Find where the given text appears and provide that cell's center as [X, Y] coordinate. 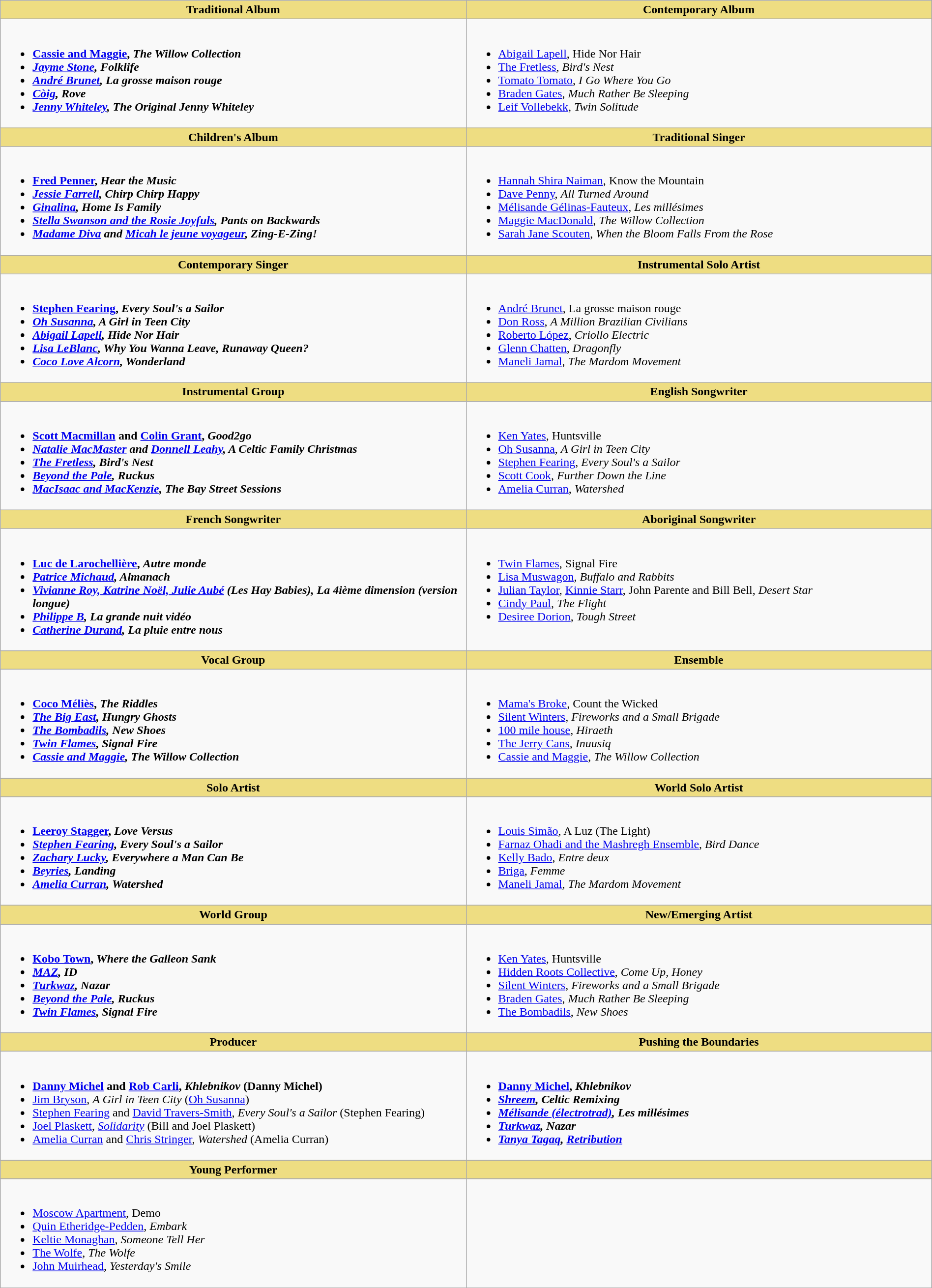
Contemporary Singer [233, 264]
Solo Artist [233, 787]
Vocal Group [233, 660]
Young Performer [233, 1170]
Kobo Town, Where the Galleon SankMAZ, IDTurkwaz, NazarBeyond the Pale, RuckusTwin Flames, Signal Fire [233, 978]
French Songwriter [233, 519]
World Group [233, 915]
Moscow Apartment, DemoQuin Etheridge-Pedden, EmbarkKeltie Monaghan, Someone Tell HerThe Wolfe, The WolfeJohn Muirhead, Yesterday's Smile [233, 1233]
New/Emerging Artist [699, 915]
Aboriginal Songwriter [699, 519]
World Solo Artist [699, 787]
Leeroy Stagger, Love VersusStephen Fearing, Every Soul's a SailorZachary Lucky, Everywhere a Man Can BeBeyries, LandingAmelia Curran, Watershed [233, 851]
Pushing the Boundaries [699, 1042]
Louis Simão, A Luz (The Light)Farnaz Ohadi and the Mashregh Ensemble, Bird DanceKelly Bado, Entre deuxBriga, FemmeManeli Jamal, The Mardom Movement [699, 851]
Contemporary Album [699, 10]
Instrumental Group [233, 392]
Traditional Singer [699, 137]
Instrumental Solo Artist [699, 264]
English Songwriter [699, 392]
Traditional Album [233, 10]
Ken Yates, HuntsvilleOh Susanna, A Girl in Teen CityStephen Fearing, Every Soul's a SailorScott Cook, Further Down the LineAmelia Curran, Watershed [699, 455]
Ensemble [699, 660]
Danny Michel, KhlebnikovShreem, Celtic RemixingMélisande (électrotrad), Les millésimesTurkwaz, NazarTanya Tagaq, Retribution [699, 1106]
Children's Album [233, 137]
Coco Méliès, The RiddlesThe Big East, Hungry GhostsThe Bombadils, New ShoesTwin Flames, Signal FireCassie and Maggie, The Willow Collection [233, 724]
Producer [233, 1042]
